Find where the given text appears and provide that cell's center as (X, Y) coordinate. 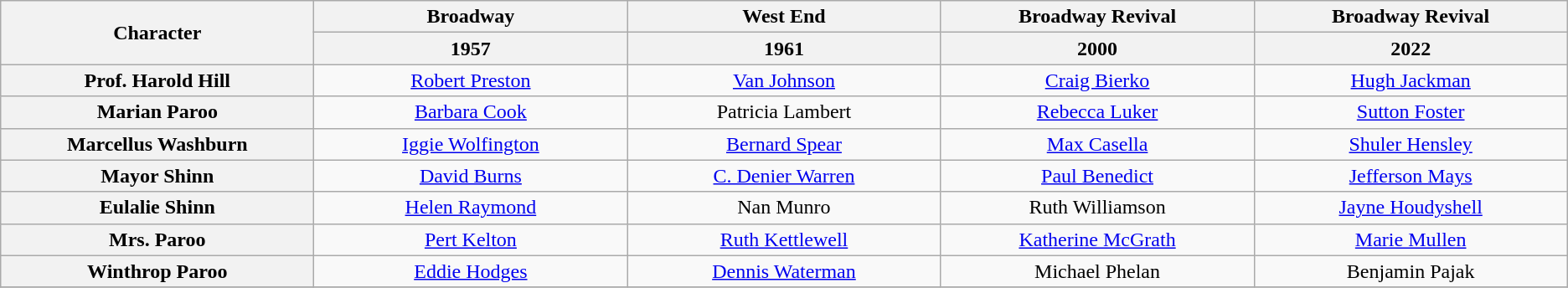
Nan Munro (784, 208)
Hugh Jackman (1411, 80)
Prof. Harold Hill (157, 80)
West End (784, 17)
Sutton Foster (1411, 112)
Mrs. Paroo (157, 239)
Robert Preston (471, 80)
Jayne Houdyshell (1411, 208)
David Burns (471, 176)
Katherine McGrath (1097, 239)
Shuler Hensley (1411, 144)
Benjamin Pajak (1411, 271)
Marie Mullen (1411, 239)
Marian Paroo (157, 112)
Max Casella (1097, 144)
C. Denier Warren (784, 176)
Van Johnson (784, 80)
Bernard Spear (784, 144)
Winthrop Paroo (157, 271)
Michael Phelan (1097, 271)
Craig Bierko (1097, 80)
Barbara Cook (471, 112)
Dennis Waterman (784, 271)
2000 (1097, 49)
Pert Kelton (471, 239)
Ruth Kettlewell (784, 239)
1957 (471, 49)
Iggie Wolfington (471, 144)
Patricia Lambert (784, 112)
Marcellus Washburn (157, 144)
Character (157, 33)
Jefferson Mays (1411, 176)
Broadway (471, 17)
Paul Benedict (1097, 176)
Eulalie Shinn (157, 208)
Eddie Hodges (471, 271)
Ruth Williamson (1097, 208)
Helen Raymond (471, 208)
2022 (1411, 49)
1961 (784, 49)
Mayor Shinn (157, 176)
Rebecca Luker (1097, 112)
